Pinpoint the cell where the given text exists, returning its [X, Y] midpoint coordinate. 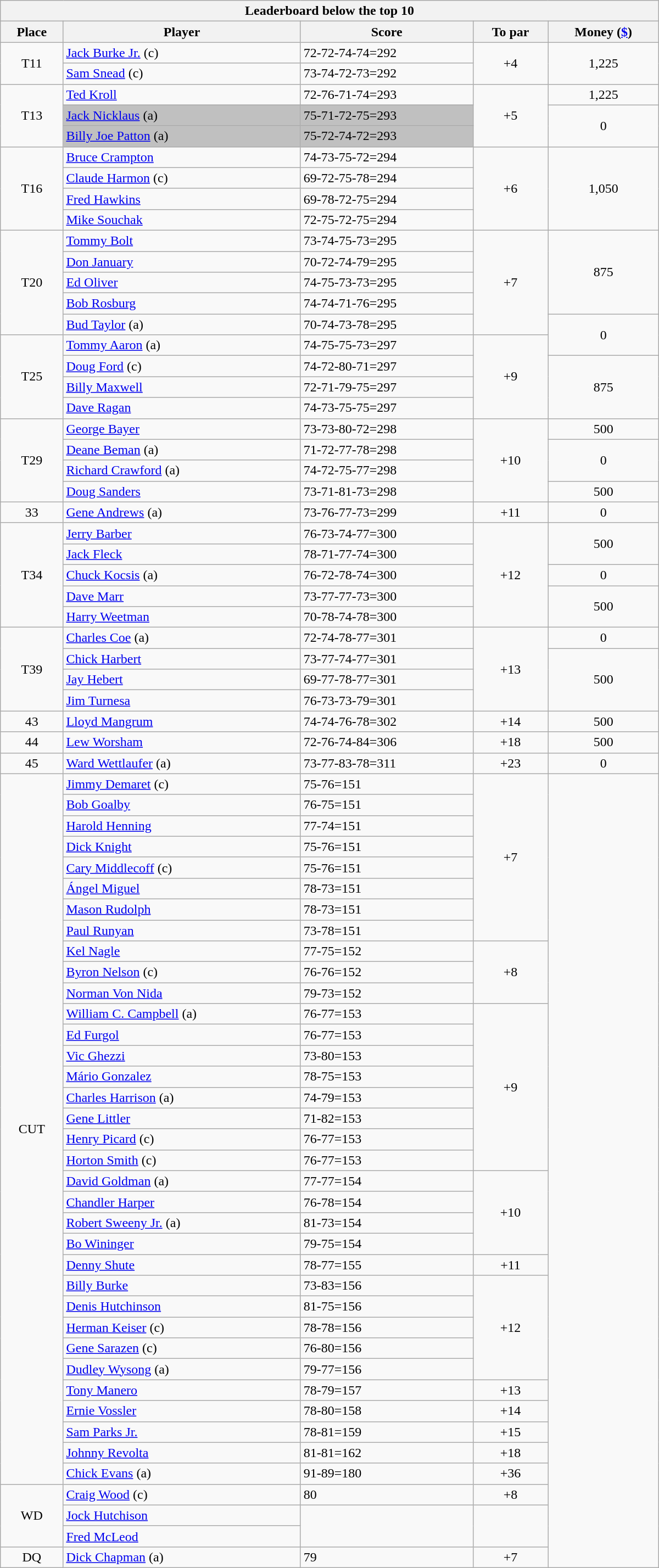
72-71-79-75=297 [387, 387]
Bud Taylor (a) [182, 324]
76-80=156 [387, 1348]
78-71-77-74=300 [387, 554]
73-77-77-73=300 [387, 596]
Denny Shute [182, 1264]
Billy Joe Patton (a) [182, 136]
Charles Coe (a) [182, 638]
Bo Wininger [182, 1244]
33 [32, 512]
Mason Rudolph [182, 909]
43 [32, 721]
76-73-74-77=300 [387, 533]
73-83=156 [387, 1286]
Claude Harmon (c) [182, 178]
Kel Nagle [182, 951]
Paul Runyan [182, 931]
Lloyd Mangrum [182, 721]
77-74=151 [387, 826]
Bob Rosburg [182, 304]
Chuck Kocsis (a) [182, 575]
73-77-74-77=301 [387, 659]
69-72-75-78=294 [387, 178]
William C. Campbell (a) [182, 1014]
Jock Hutchison [182, 1515]
T29 [32, 460]
74-73-75-72=294 [387, 157]
44 [32, 742]
Bruce Crampton [182, 157]
Byron Nelson (c) [182, 972]
Tony Manero [182, 1390]
T11 [32, 63]
Dick Chapman (a) [182, 1557]
Fred Hawkins [182, 199]
74-74-76-78=302 [387, 721]
T25 [32, 377]
Mário Gonzalez [182, 1077]
71-82=153 [387, 1118]
71-72-77-78=298 [387, 450]
79-75=154 [387, 1244]
Harry Weetman [182, 617]
T39 [32, 669]
Gene Sarazen (c) [182, 1348]
Ed Oliver [182, 283]
Leaderboard below the top 10 [329, 11]
Jim Turnesa [182, 701]
Tommy Bolt [182, 240]
79-77=156 [387, 1369]
Henry Picard (c) [182, 1139]
91-89=180 [387, 1474]
Sam Parks Jr. [182, 1432]
1,050 [603, 188]
72-72-74-74=292 [387, 53]
Herman Keiser (c) [182, 1328]
77-77=154 [387, 1181]
DQ [32, 1557]
+15 [511, 1432]
78-78=156 [387, 1328]
Chick Harbert [182, 659]
Jay Hebert [182, 680]
Deane Beman (a) [182, 450]
Denis Hutchinson [182, 1307]
+5 [511, 115]
Billy Burke [182, 1286]
Sam Snead (c) [182, 74]
Gene Littler [182, 1118]
Player [182, 32]
Dudley Wysong (a) [182, 1369]
Craig Wood (c) [182, 1494]
76-72-78-74=300 [387, 575]
Jack Nicklaus (a) [182, 115]
73-78=151 [387, 931]
73-77-83-78=311 [387, 763]
Chandler Harper [182, 1202]
Jimmy Demaret (c) [182, 784]
70-78-74-78=300 [387, 617]
Jack Fleck [182, 554]
Bob Goalby [182, 805]
Dick Knight [182, 847]
Lew Worsham [182, 742]
72-75-72-75=294 [387, 220]
74-73-75-75=297 [387, 408]
72-76-74-84=306 [387, 742]
+6 [511, 188]
David Goldman (a) [182, 1181]
81-73=154 [387, 1223]
78-75=153 [387, 1077]
69-78-72-75=294 [387, 199]
45 [32, 763]
70-72-74-79=295 [387, 262]
Ted Kroll [182, 94]
Norman Von Nida [182, 993]
Billy Maxwell [182, 387]
+36 [511, 1474]
Tommy Aaron (a) [182, 345]
WD [32, 1515]
80 [387, 1494]
Ángel Miguel [182, 888]
Mike Souchak [182, 220]
Dave Ragan [182, 408]
+23 [511, 763]
73-74-72-73=292 [387, 74]
Chick Evans (a) [182, 1474]
Ed Furgol [182, 1035]
78-77=155 [387, 1264]
69-77-78-77=301 [387, 680]
Horton Smith (c) [182, 1160]
Don January [182, 262]
Robert Sweeny Jr. (a) [182, 1223]
Vic Ghezzi [182, 1056]
76-73-73-79=301 [387, 701]
73-74-75-73=295 [387, 240]
79-73=152 [387, 993]
75-72-74-72=293 [387, 136]
T16 [32, 188]
76-78=154 [387, 1202]
74-74-71-76=295 [387, 304]
74-79=153 [387, 1097]
T20 [32, 282]
76-76=152 [387, 972]
Charles Harrison (a) [182, 1097]
70-74-73-78=295 [387, 324]
Score [387, 32]
78-80=158 [387, 1411]
+4 [511, 63]
Cary Middlecoff (c) [182, 867]
Jack Burke Jr. (c) [182, 53]
Ward Wettlaufer (a) [182, 763]
Harold Henning [182, 826]
81-75=156 [387, 1307]
75-71-72-75=293 [387, 115]
Dave Marr [182, 596]
77-75=152 [387, 951]
81-81=162 [387, 1453]
78-79=157 [387, 1390]
George Bayer [182, 429]
Place [32, 32]
73-73-80-72=298 [387, 429]
74-72-80-71=297 [387, 366]
76-75=151 [387, 805]
78-81=159 [387, 1432]
To par [511, 32]
Ernie Vossler [182, 1411]
Jerry Barber [182, 533]
74-75-75-73=297 [387, 345]
Johnny Revolta [182, 1453]
Richard Crawford (a) [182, 471]
73-71-81-73=298 [387, 491]
CUT [32, 1129]
Gene Andrews (a) [182, 512]
T13 [32, 115]
Fred McLeod [182, 1536]
72-74-78-77=301 [387, 638]
Doug Sanders [182, 491]
79 [387, 1557]
74-75-73-73=295 [387, 283]
Doug Ford (c) [182, 366]
Money ($) [603, 32]
74-72-75-77=298 [387, 471]
73-76-77-73=299 [387, 512]
72-76-71-74=293 [387, 94]
T34 [32, 575]
73-80=153 [387, 1056]
